Find where the given text appears and provide that cell's center as (x, y) coordinate. 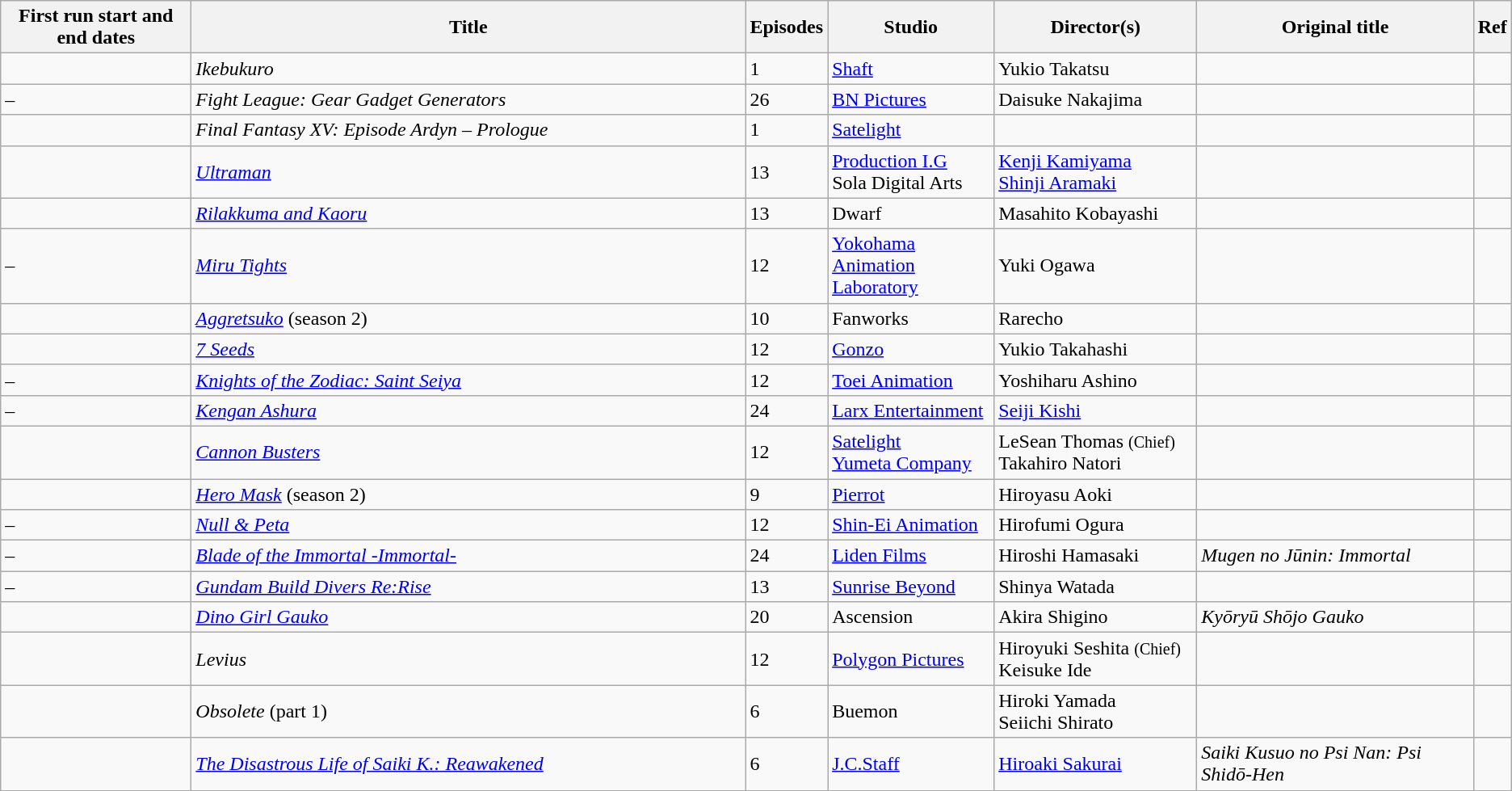
LeSean Thomas (Chief)Takahiro Natori (1095, 452)
Ultraman (468, 171)
Hiroki YamadaSeiichi Shirato (1095, 711)
Yuki Ogawa (1095, 266)
Fanworks (911, 318)
Final Fantasy XV: Episode Ardyn – Prologue (468, 130)
Obsolete (part 1) (468, 711)
BN Pictures (911, 99)
26 (787, 99)
Ikebukuro (468, 69)
Hiroyuki Seshita (Chief)Keisuke Ide (1095, 659)
Seiji Kishi (1095, 410)
Levius (468, 659)
Rarecho (1095, 318)
20 (787, 617)
Shaft (911, 69)
Miru Tights (468, 266)
Saiki Kusuo no Psi Nan: Psi Shidō-Hen (1335, 764)
Studio (911, 27)
Hiroyasu Aoki (1095, 494)
Title (468, 27)
First run start and end dates (96, 27)
Episodes (787, 27)
Shin-Ei Animation (911, 525)
Cannon Busters (468, 452)
SatelightYumeta Company (911, 452)
Rilakkuma and Kaoru (468, 213)
Ref (1493, 27)
7 Seeds (468, 349)
Satelight (911, 130)
Daisuke Nakajima (1095, 99)
J.C.Staff (911, 764)
9 (787, 494)
Hiroshi Hamasaki (1095, 556)
Larx Entertainment (911, 410)
Toei Animation (911, 380)
Aggretsuko (season 2) (468, 318)
Fight League: Gear Gadget Generators (468, 99)
Mugen no Jūnin: Immortal (1335, 556)
Masahito Kobayashi (1095, 213)
Null & Peta (468, 525)
Sunrise Beyond (911, 587)
Ascension (911, 617)
Yukio Takatsu (1095, 69)
Gundam Build Divers Re:Rise (468, 587)
Kengan Ashura (468, 410)
Kyōryū Shōjo Gauko (1335, 617)
10 (787, 318)
The Disastrous Life of Saiki K.: Reawakened (468, 764)
Dino Girl Gauko (468, 617)
Hiroaki Sakurai (1095, 764)
Hero Mask (season 2) (468, 494)
Yokohama Animation Laboratory (911, 266)
Blade of the Immortal -Immortal- (468, 556)
Liden Films (911, 556)
Shinya Watada (1095, 587)
Kenji KamiyamaShinji Aramaki (1095, 171)
Knights of the Zodiac: Saint Seiya (468, 380)
Buemon (911, 711)
Yoshiharu Ashino (1095, 380)
Gonzo (911, 349)
Dwarf (911, 213)
Akira Shigino (1095, 617)
Director(s) (1095, 27)
Production I.GSola Digital Arts (911, 171)
Polygon Pictures (911, 659)
Original title (1335, 27)
Hirofumi Ogura (1095, 525)
Pierrot (911, 494)
Yukio Takahashi (1095, 349)
